From the cell containing the given text, extract its center point as (X, Y) coordinate. 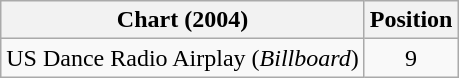
9 (411, 58)
Chart (2004) (182, 20)
US Dance Radio Airplay (Billboard) (182, 58)
Position (411, 20)
